Output the (x, y) coordinate of the center of the cell containing the given text.  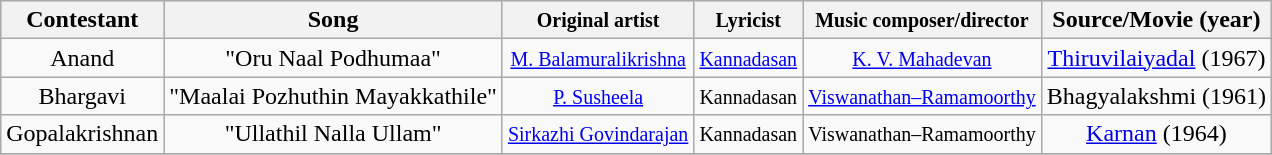
M. Balamuralikrishna (598, 58)
Contestant (82, 20)
"Maalai Pozhuthin Mayakkathile" (334, 96)
Bhargavi (82, 96)
Song (334, 20)
Lyricist (748, 20)
Gopalakrishnan (82, 134)
Source/Movie (year) (1156, 20)
Sirkazhi Govindarajan (598, 134)
Thiruvilaiyadal (1967) (1156, 58)
Music composer/director (922, 20)
P. Susheela (598, 96)
K. V. Mahadevan (922, 58)
Karnan (1964) (1156, 134)
Bhagyalakshmi (1961) (1156, 96)
"Oru Naal Podhumaa" (334, 58)
"Ullathil Nalla Ullam" (334, 134)
Anand (82, 58)
Original artist (598, 20)
